Output the [x, y] coordinate of the center of the cell containing the given text.  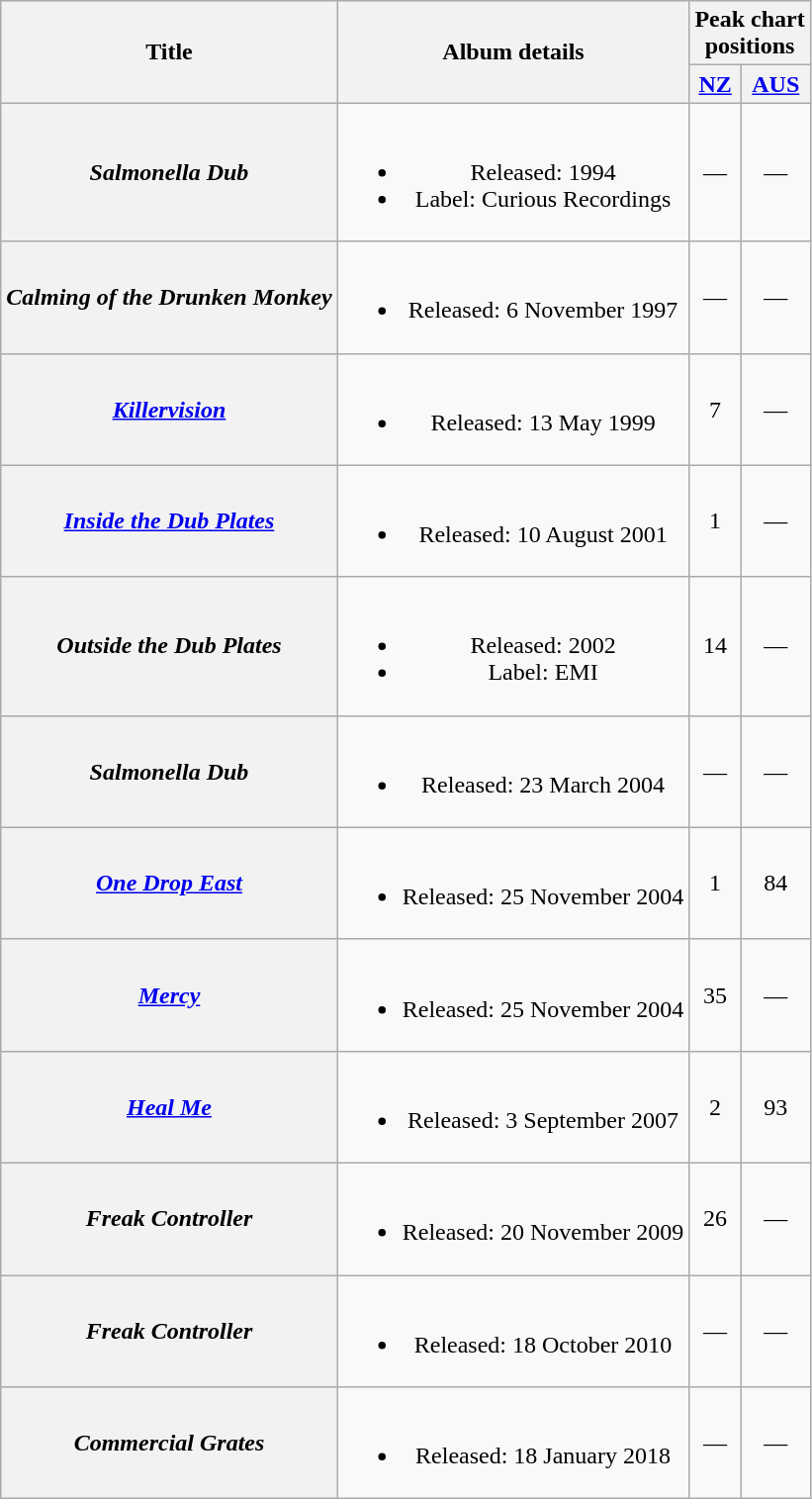
Calming of the Drunken Monkey [169, 297]
Mercy [169, 995]
7 [715, 410]
Inside the Dub Plates [169, 520]
Released: 1994Label: Curious Recordings [513, 172]
Outside the Dub Plates [169, 646]
26 [715, 1219]
93 [775, 1106]
Released: 6 November 1997 [513, 297]
Released: 3 September 2007 [513, 1106]
84 [775, 883]
Album details [513, 51]
Peak chartpositions [750, 34]
Released: 18 January 2018 [513, 1443]
Released: 10 August 2001 [513, 520]
Released: 20 November 2009 [513, 1219]
14 [715, 646]
Released: 13 May 1999 [513, 410]
Commercial Grates [169, 1443]
Released: 18 October 2010 [513, 1330]
One Drop East [169, 883]
Released: 23 March 2004 [513, 772]
2 [715, 1106]
Title [169, 51]
35 [715, 995]
AUS [775, 84]
Heal Me [169, 1106]
Killervision [169, 410]
Released: 2002Label: EMI [513, 646]
NZ [715, 84]
